For the text-containing cell, return its midpoint in [x, y] coordinate format. 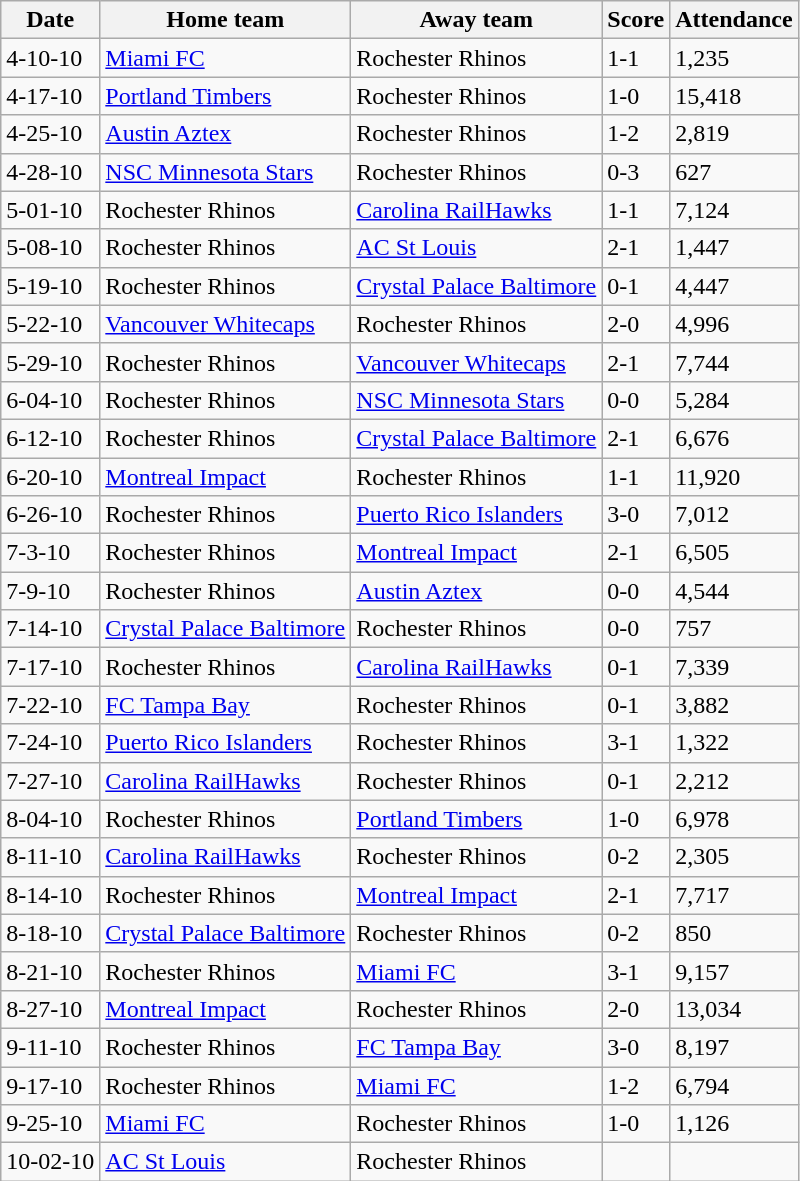
4-28-10 [50, 172]
4-10-10 [50, 58]
2,819 [734, 134]
4,996 [734, 324]
7,717 [734, 895]
15,418 [734, 96]
6,505 [734, 553]
6,978 [734, 819]
6,794 [734, 1085]
1,235 [734, 58]
8-11-10 [50, 857]
5-19-10 [50, 286]
Score [636, 20]
7-22-10 [50, 705]
5,284 [734, 400]
Home team [226, 20]
5-01-10 [50, 210]
0-3 [636, 172]
9,157 [734, 971]
8-14-10 [50, 895]
627 [734, 172]
850 [734, 933]
7-17-10 [50, 667]
7-9-10 [50, 591]
9-17-10 [50, 1085]
Attendance [734, 20]
7,744 [734, 362]
4,544 [734, 591]
Away team [476, 20]
13,034 [734, 1009]
4,447 [734, 286]
6-12-10 [50, 438]
5-08-10 [50, 248]
6-04-10 [50, 400]
8,197 [734, 1047]
6-26-10 [50, 515]
7-3-10 [50, 553]
6-20-10 [50, 477]
7,124 [734, 210]
8-04-10 [50, 819]
8-21-10 [50, 971]
4-25-10 [50, 134]
2,305 [734, 857]
Date [50, 20]
9-11-10 [50, 1047]
6,676 [734, 438]
8-27-10 [50, 1009]
9-25-10 [50, 1124]
2,212 [734, 781]
4-17-10 [50, 96]
10-02-10 [50, 1162]
3,882 [734, 705]
7,339 [734, 667]
5-22-10 [50, 324]
757 [734, 629]
11,920 [734, 477]
1,447 [734, 248]
1,126 [734, 1124]
7,012 [734, 515]
5-29-10 [50, 362]
7-14-10 [50, 629]
7-24-10 [50, 743]
7-27-10 [50, 781]
1,322 [734, 743]
8-18-10 [50, 933]
